Extract the [x, y] coordinate from the center of the cell holding the provided text.  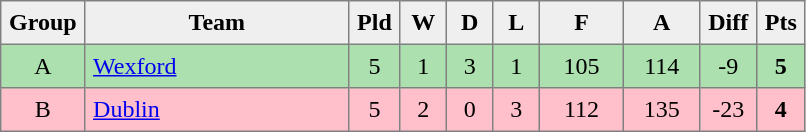
Wexford [217, 66]
105 [582, 66]
4 [781, 110]
Pts [781, 23]
Dublin [217, 110]
114 [662, 66]
Diff [728, 23]
W [423, 23]
Group [43, 23]
L [516, 23]
F [582, 23]
2 [423, 110]
Pld [374, 23]
-23 [728, 110]
135 [662, 110]
B [43, 110]
-9 [728, 66]
112 [582, 110]
D [470, 23]
0 [470, 110]
Team [217, 23]
